Extract the (x, y) coordinate from the center of the cell holding the provided text.  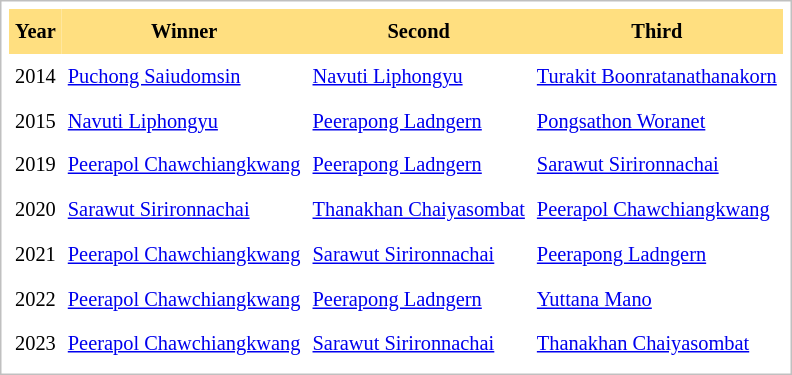
Pongsathon Woranet (657, 120)
Third (657, 32)
2023 (36, 344)
2020 (36, 210)
2014 (36, 76)
Winner (184, 32)
2022 (36, 300)
2019 (36, 166)
2015 (36, 120)
Yuttana Mano (657, 300)
Turakit Boonratanathanakorn (657, 76)
Second (419, 32)
Puchong Saiudomsin (184, 76)
2021 (36, 254)
Year (36, 32)
